Identify which cell holds the provided text, then report its (X, Y) central coordinate. 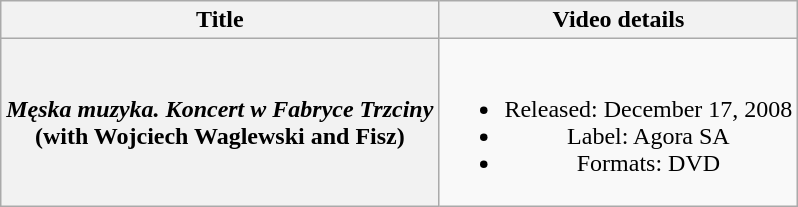
Video details (618, 20)
Title (220, 20)
Released: December 17, 2008Label: Agora SAFormats: DVD (618, 122)
Męska muzyka. Koncert w Fabryce Trzciny(with Wojciech Waglewski and Fisz) (220, 122)
